Detect which cell encompasses the target text, then output its (X, Y) center coordinate. 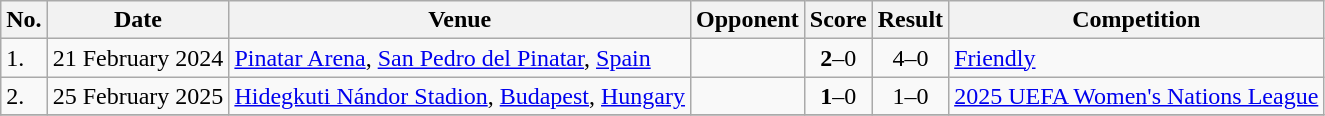
Friendly (1136, 58)
Hidegkuti Nándor Stadion, Budapest, Hungary (460, 96)
2–0 (838, 58)
2025 UEFA Women's Nations League (1136, 96)
2. (24, 96)
Score (838, 20)
Pinatar Arena, San Pedro del Pinatar, Spain (460, 58)
Date (138, 20)
No. (24, 20)
Opponent (748, 20)
4–0 (910, 58)
Competition (1136, 20)
21 February 2024 (138, 58)
1. (24, 58)
Result (910, 20)
25 February 2025 (138, 96)
Venue (460, 20)
